From the cell containing the given text, extract its center point as [X, Y] coordinate. 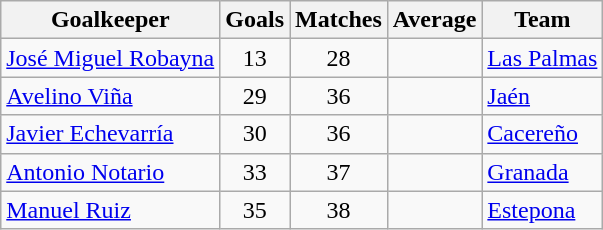
38 [339, 210]
Team [542, 20]
Manuel Ruiz [110, 210]
José Miguel Robayna [110, 58]
Antonio Notario [110, 172]
Javier Echevarría [110, 134]
Matches [339, 20]
29 [255, 96]
Goals [255, 20]
Goalkeeper [110, 20]
13 [255, 58]
Jaén [542, 96]
35 [255, 210]
Cacereño [542, 134]
Estepona [542, 210]
37 [339, 172]
33 [255, 172]
28 [339, 58]
Granada [542, 172]
Avelino Viña [110, 96]
30 [255, 134]
Average [434, 20]
Las Palmas [542, 58]
